Scan for the cell matching the given text and deliver its [X, Y] coordinate at center. 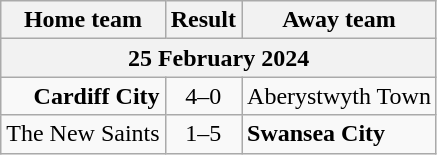
Home team [83, 20]
1–5 [203, 134]
Result [203, 20]
Cardiff City [83, 96]
Aberystwyth Town [340, 96]
Swansea City [340, 134]
The New Saints [83, 134]
4–0 [203, 96]
Away team [340, 20]
25 February 2024 [219, 58]
